Pinpoint the cell where the given text exists, returning its (x, y) midpoint coordinate. 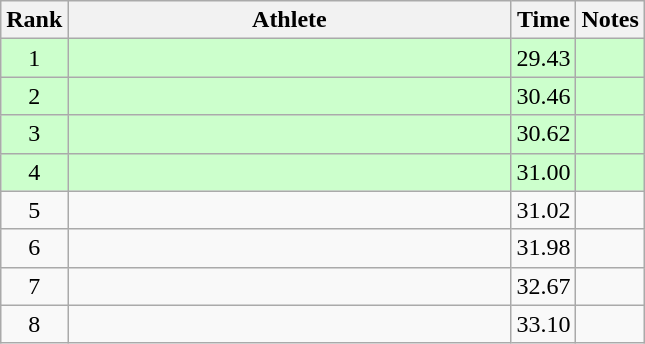
5 (34, 210)
30.46 (544, 96)
Notes (610, 20)
6 (34, 248)
33.10 (544, 324)
Rank (34, 20)
31.00 (544, 172)
3 (34, 134)
Time (544, 20)
4 (34, 172)
Athlete (290, 20)
7 (34, 286)
31.98 (544, 248)
8 (34, 324)
2 (34, 96)
29.43 (544, 58)
31.02 (544, 210)
1 (34, 58)
30.62 (544, 134)
32.67 (544, 286)
